Capture the cell that displays the provided text and extract its (x, y) central coordinate. 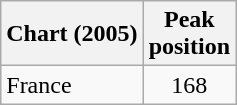
France (72, 85)
Chart (2005) (72, 34)
Peakposition (189, 34)
168 (189, 85)
